Scan for the cell matching the given text and deliver its (x, y) coordinate at center. 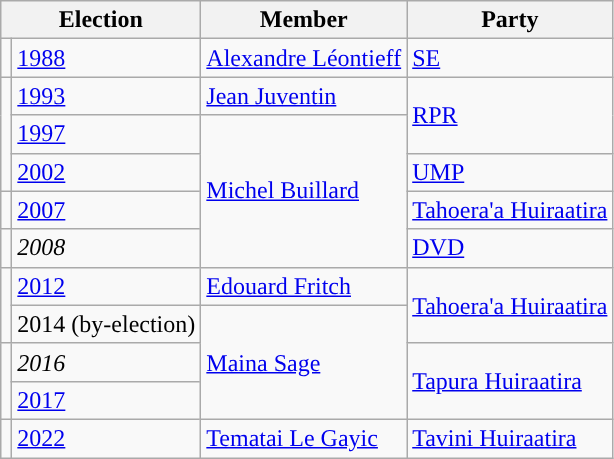
2002 (106, 172)
2007 (106, 210)
Alexandre Léontieff (304, 58)
Jean Juventin (304, 96)
1997 (106, 134)
Maina Sage (304, 362)
Tapura Huiraatira (510, 381)
2016 (106, 362)
1988 (106, 58)
2022 (106, 438)
2017 (106, 400)
RPR (510, 115)
Member (304, 20)
SE (510, 58)
Tematai Le Gayic (304, 438)
Election (101, 20)
2008 (106, 248)
Tavini Huiraatira (510, 438)
1993 (106, 96)
Party (510, 20)
DVD (510, 248)
2012 (106, 286)
2014 (by-election) (106, 324)
UMP (510, 172)
Michel Buillard (304, 191)
Edouard Fritch (304, 286)
